Determine the [x, y] coordinate at the center of the cell enclosing the given text.  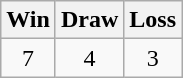
Win [28, 20]
7 [28, 58]
Loss [153, 20]
4 [89, 58]
3 [153, 58]
Draw [89, 20]
